Identify which cell holds the provided text, then report its (X, Y) central coordinate. 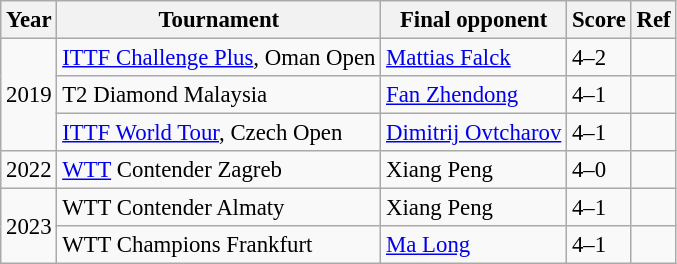
Tournament (219, 20)
Dimitrij Ovtcharov (474, 133)
Year (29, 20)
Fan Zhendong (474, 95)
2022 (29, 170)
WTT Contender Zagreb (219, 170)
WTT Champions Frankfurt (219, 245)
WTT Contender Almaty (219, 208)
Mattias Falck (474, 58)
2019 (29, 96)
Ref (654, 20)
T2 Diamond Malaysia (219, 95)
4–2 (600, 58)
Final opponent (474, 20)
2023 (29, 226)
Score (600, 20)
ITTF World Tour, Czech Open (219, 133)
ITTF Challenge Plus, Oman Open (219, 58)
4–0 (600, 170)
Ma Long (474, 245)
